Output the [X, Y] coordinate of the center of the cell containing the given text.  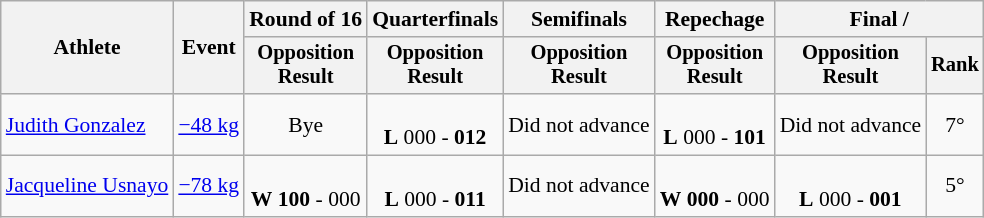
−78 kg [208, 186]
7° [955, 124]
Repechage [715, 19]
L 000 - 001 [851, 186]
5° [955, 186]
L 000 - 011 [435, 186]
Event [208, 48]
L 000 - 012 [435, 124]
−48 kg [208, 124]
Final / [880, 19]
Athlete [88, 48]
Jacqueline Usnayo [88, 186]
Rank [955, 66]
W 100 - 000 [306, 186]
Judith Gonzalez [88, 124]
Round of 16 [306, 19]
W 000 - 000 [715, 186]
L 000 - 101 [715, 124]
Quarterfinals [435, 19]
Bye [306, 124]
Semifinals [579, 19]
